Locate the cell with the specified text and output its [X, Y] center coordinate. 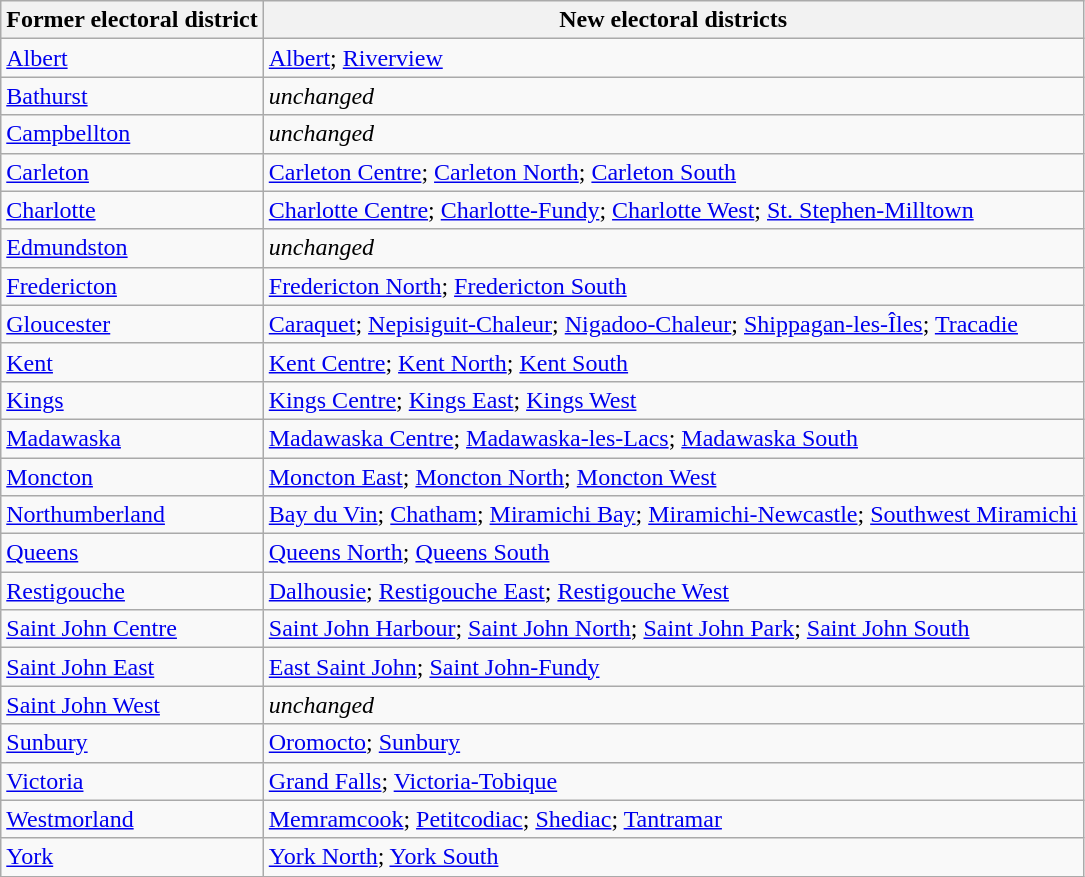
Kings [132, 400]
Sunbury [132, 743]
Charlotte [132, 210]
Albert; Riverview [673, 58]
Charlotte Centre; Charlotte-Fundy; Charlotte West; St. Stephen-Milltown [673, 210]
Madawaska Centre; Madawaska-les-Lacs; Madawaska South [673, 438]
Grand Falls; Victoria-Tobique [673, 781]
Victoria [132, 781]
Moncton [132, 477]
Saint John West [132, 705]
Saint John Harbour; Saint John North; Saint John Park; Saint John South [673, 629]
Queens North; Queens South [673, 553]
Memramcook; Petitcodiac; Shediac; Tantramar [673, 819]
Dalhousie; Restigouche East; Restigouche West [673, 591]
New electoral districts [673, 20]
Madawaska [132, 438]
Former electoral district [132, 20]
Westmorland [132, 819]
East Saint John; Saint John-Fundy [673, 667]
Oromocto; Sunbury [673, 743]
Albert [132, 58]
Edmundston [132, 248]
Queens [132, 553]
Saint John Centre [132, 629]
Fredericton North; Fredericton South [673, 286]
Bay du Vin; Chatham; Miramichi Bay; Miramichi-Newcastle; Southwest Miramichi [673, 515]
York [132, 857]
York North; York South [673, 857]
Caraquet; Nepisiguit-Chaleur; Nigadoo-Chaleur; Shippagan-les-Îles; Tracadie [673, 324]
Northumberland [132, 515]
Kent [132, 362]
Carleton Centre; Carleton North; Carleton South [673, 172]
Bathurst [132, 96]
Restigouche [132, 591]
Moncton East; Moncton North; Moncton West [673, 477]
Carleton [132, 172]
Gloucester [132, 324]
Kings Centre; Kings East; Kings West [673, 400]
Fredericton [132, 286]
Campbellton [132, 134]
Saint John East [132, 667]
Kent Centre; Kent North; Kent South [673, 362]
